From the cell containing the given text, extract its center point as (X, Y) coordinate. 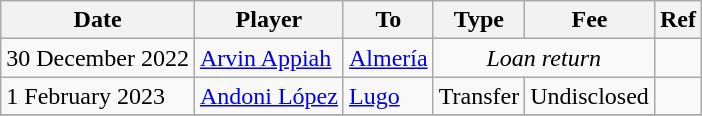
Ref (678, 20)
Lugo (388, 96)
Fee (590, 20)
Transfer (479, 96)
1 February 2023 (98, 96)
Loan return (544, 58)
Type (479, 20)
Player (268, 20)
Date (98, 20)
30 December 2022 (98, 58)
Undisclosed (590, 96)
Andoni López (268, 96)
To (388, 20)
Arvin Appiah (268, 58)
Almería (388, 58)
